Pinpoint the cell where the given text exists, returning its (X, Y) midpoint coordinate. 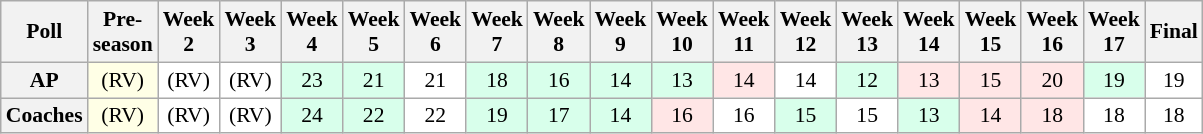
12 (867, 80)
Poll (44, 32)
23 (312, 80)
Week11 (744, 32)
Week15 (991, 32)
Week13 (867, 32)
Week16 (1052, 32)
Final (1174, 32)
Week6 (435, 32)
Week2 (189, 32)
Week10 (682, 32)
24 (312, 116)
Coaches (44, 116)
Week12 (806, 32)
Week17 (1114, 32)
Week8 (559, 32)
Week9 (621, 32)
AP (44, 80)
Pre-season (123, 32)
Week4 (312, 32)
Week7 (497, 32)
Week5 (374, 32)
17 (559, 116)
20 (1052, 80)
Week3 (250, 32)
Week14 (929, 32)
